Output the [X, Y] coordinate of the center of the cell containing the given text.  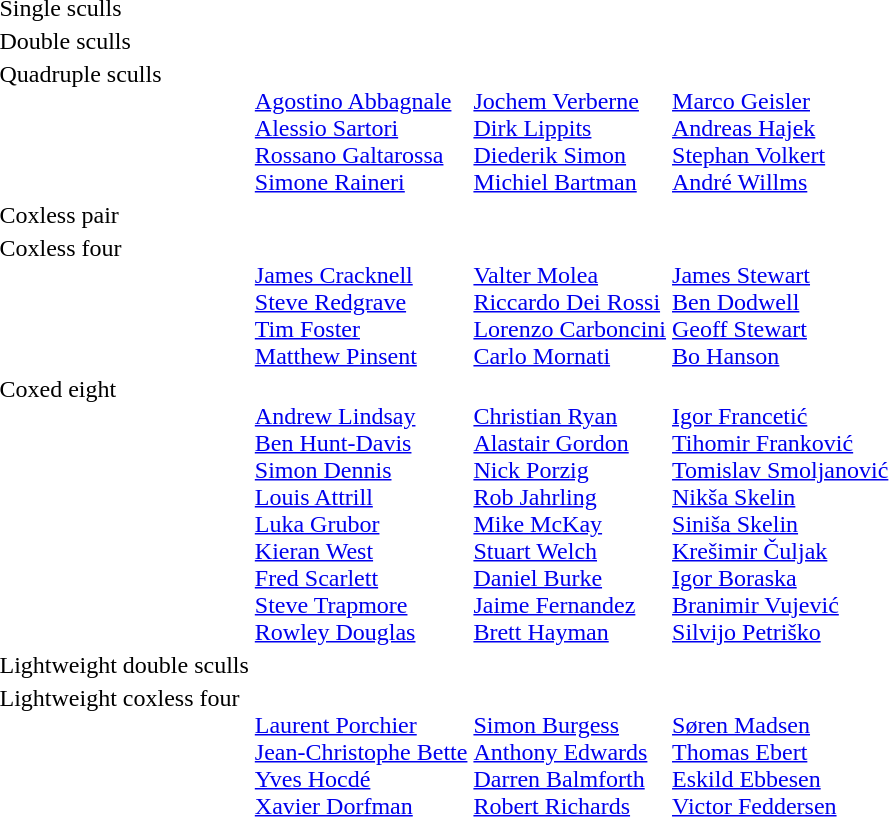
Agostino AbbagnaleAlessio SartoriRossano GaltarossaSimone Raineri [361, 128]
Jochem VerberneDirk LippitsDiederik SimonMichiel Bartman [570, 128]
James CracknellSteve RedgraveTim FosterMatthew Pinsent [361, 302]
Valter MoleaRiccardo Dei RossiLorenzo Carboncini Carlo Mornati [570, 302]
Christian RyanAlastair GordonNick PorzigRob JahrlingMike McKayStuart WelchDaniel BurkeJaime FernandezBrett Hayman [570, 510]
Andrew LindsayBen Hunt-DavisSimon DennisLouis AttrillLuka GruborKieran WestFred ScarlettSteve TrapmoreRowley Douglas [361, 510]
